Locate the cell with the specified text and output its [x, y] center coordinate. 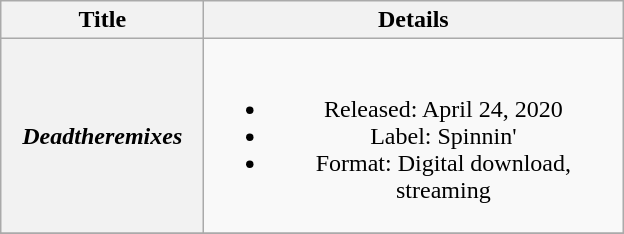
Deadtheremixes [102, 136]
Released: April 24, 2020Label: Spinnin'Format: Digital download, streaming [414, 136]
Title [102, 20]
Details [414, 20]
